Pinpoint the cell where the given text exists, returning its (x, y) midpoint coordinate. 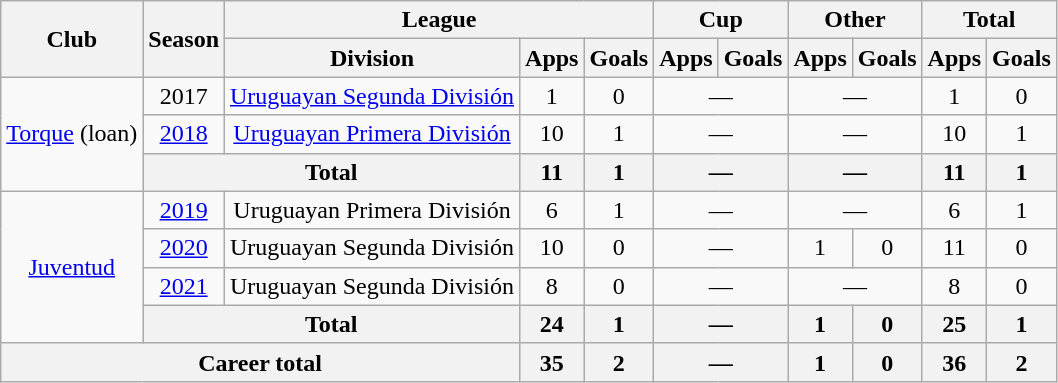
2017 (184, 96)
36 (954, 362)
Other (855, 20)
Club (72, 39)
2018 (184, 134)
35 (552, 362)
24 (552, 324)
Division (372, 58)
Season (184, 39)
Juventud (72, 267)
Cup (721, 20)
League (440, 20)
Career total (260, 362)
25 (954, 324)
Torque (loan) (72, 134)
2021 (184, 286)
2020 (184, 248)
2019 (184, 210)
